From the cell containing the given text, extract its center point as [x, y] coordinate. 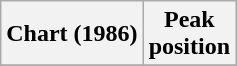
Peakposition [189, 34]
Chart (1986) [72, 34]
